Return the [X, Y] coordinate for the center point of the cell that contains the specified text.  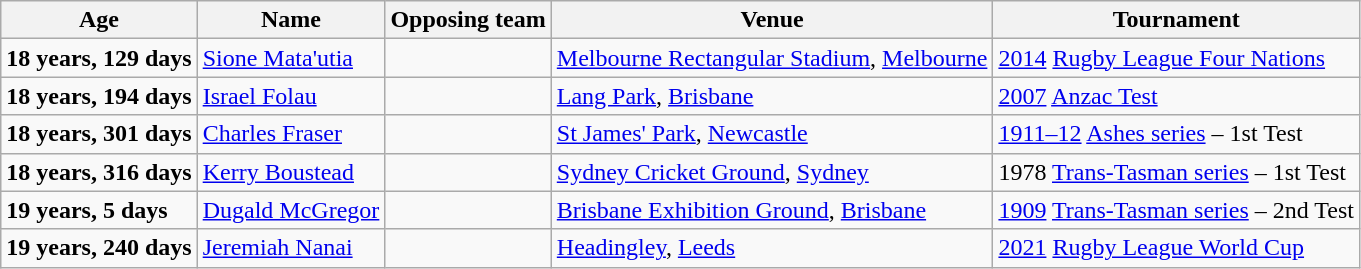
Opposing team [468, 20]
18 years, 194 days [99, 96]
St James' Park, Newcastle [772, 134]
1909 Trans-Tasman series – 2nd Test [1176, 210]
Brisbane Exhibition Ground, Brisbane [772, 210]
Age [99, 20]
2021 Rugby League World Cup [1176, 248]
Sydney Cricket Ground, Sydney [772, 172]
1978 Trans-Tasman series – 1st Test [1176, 172]
Charles Fraser [291, 134]
18 years, 301 days [99, 134]
19 years, 5 days [99, 210]
Headingley, Leeds [772, 248]
Dugald McGregor [291, 210]
Name [291, 20]
Jeremiah Nanai [291, 248]
Venue [772, 20]
Tournament [1176, 20]
19 years, 240 days [99, 248]
Sione Mata'utia [291, 58]
Lang Park, Brisbane [772, 96]
18 years, 316 days [99, 172]
2014 Rugby League Four Nations [1176, 58]
Kerry Boustead [291, 172]
1911–12 Ashes series – 1st Test [1176, 134]
2007 Anzac Test [1176, 96]
18 years, 129 days [99, 58]
Melbourne Rectangular Stadium, Melbourne [772, 58]
Israel Folau [291, 96]
